Locate the cell with the specified text and output its (X, Y) center coordinate. 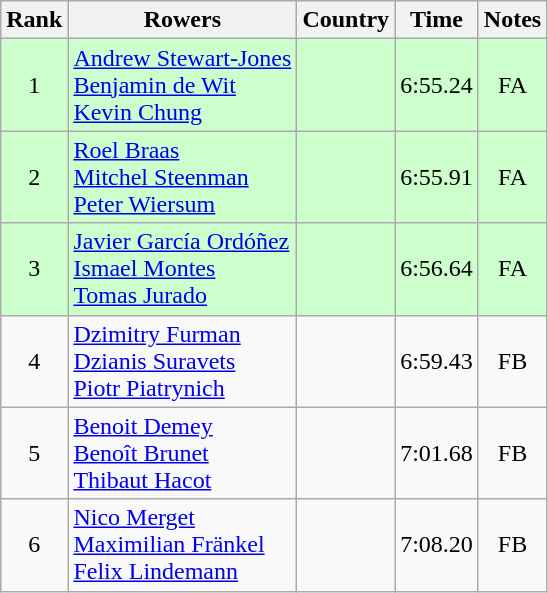
Rank (34, 20)
6:56.64 (437, 269)
1 (34, 85)
Roel BraasMitchel SteenmanPeter Wiersum (182, 177)
7:01.68 (437, 453)
Javier García OrdóñezIsmael MontesTomas Jurado (182, 269)
Notes (512, 20)
Rowers (182, 20)
Dzimitry FurmanDzianis SuravetsPiotr Piatrynich (182, 361)
5 (34, 453)
6:55.24 (437, 85)
3 (34, 269)
2 (34, 177)
4 (34, 361)
Andrew Stewart-JonesBenjamin de WitKevin Chung (182, 85)
Nico MergetMaximilian FränkelFelix Lindemann (182, 545)
7:08.20 (437, 545)
6:59.43 (437, 361)
Country (346, 20)
Time (437, 20)
6:55.91 (437, 177)
Benoit DemeyBenoît BrunetThibaut Hacot (182, 453)
6 (34, 545)
